Output the [x, y] coordinate of the center of the cell containing the given text.  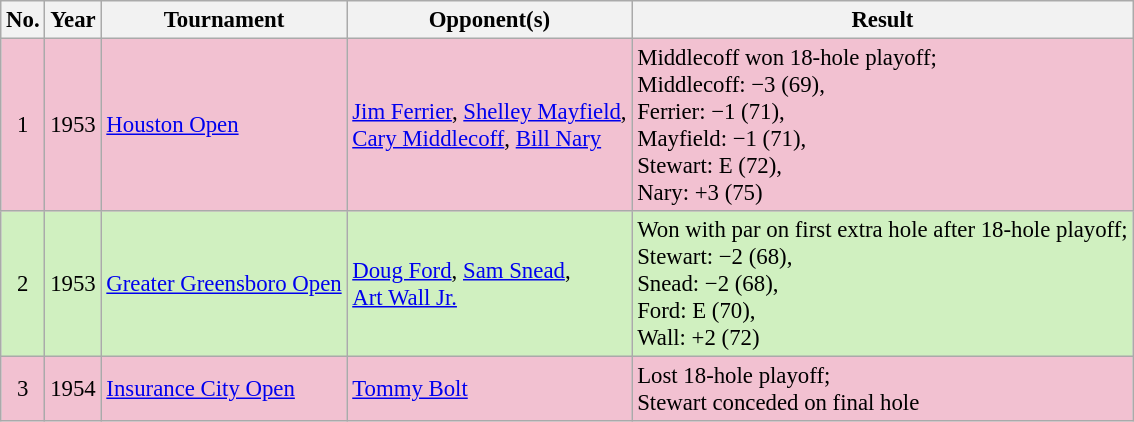
Jim Ferrier, Shelley Mayfield, Cary Middlecoff, Bill Nary [490, 126]
Greater Greensboro Open [224, 284]
Result [882, 20]
Won with par on first extra hole after 18-hole playoff;Stewart: −2 (68),Snead: −2 (68),Ford: E (70),Wall: +2 (72) [882, 284]
Middlecoff won 18-hole playoff;Middlecoff: −3 (69),Ferrier: −1 (71),Mayfield: −1 (71),Stewart: E (72),Nary: +3 (75) [882, 126]
1 [23, 126]
Lost 18-hole playoff;Stewart conceded on final hole [882, 390]
3 [23, 390]
Year [73, 20]
Doug Ford, Sam Snead, Art Wall Jr. [490, 284]
No. [23, 20]
2 [23, 284]
1954 [73, 390]
Houston Open [224, 126]
Insurance City Open [224, 390]
Tommy Bolt [490, 390]
Opponent(s) [490, 20]
Tournament [224, 20]
